Output the [X, Y] coordinate of the center of the cell containing the given text.  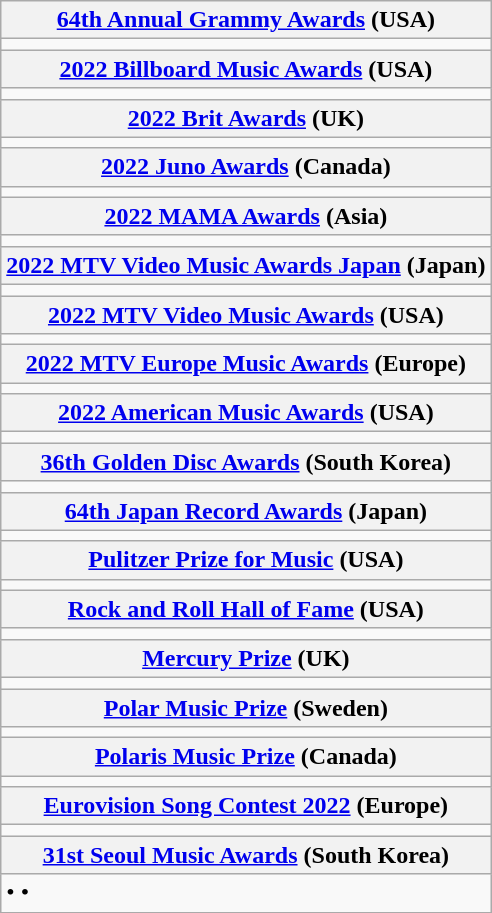
2022 Billboard Music Awards (USA) [246, 69]
2022 Juno Awards (Canada) [246, 167]
2022 American Music Awards (USA) [246, 413]
2022 MTV Video Music Awards Japan (Japan) [246, 265]
2022 MTV Europe Music Awards (Europe) [246, 364]
31st Seoul Music Awards (South Korea) [246, 855]
2022 MTV Video Music Awards (USA) [246, 315]
Rock and Roll Hall of Fame (USA) [246, 609]
2022 MAMA Awards (Asia) [246, 216]
36th Golden Disc Awards (South Korea) [246, 462]
• • [246, 893]
Polaris Music Prize (Canada) [246, 757]
Mercury Prize (UK) [246, 658]
Polar Music Prize (Sweden) [246, 707]
64th Annual Grammy Awards (USA) [246, 20]
Eurovision Song Contest 2022 (Europe) [246, 806]
Pulitzer Prize for Music (USA) [246, 560]
64th Japan Record Awards (Japan) [246, 511]
2022 Brit Awards (UK) [246, 118]
